Output the (x, y) coordinate of the center of the cell containing the given text.  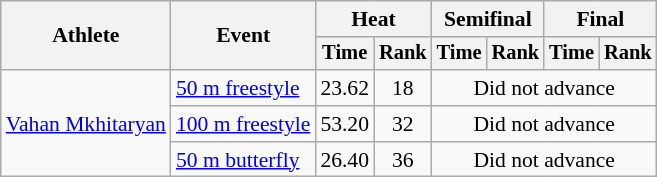
100 m freestyle (243, 124)
Semifinal (488, 19)
Vahan Mkhitaryan (86, 124)
Event (243, 36)
Athlete (86, 36)
32 (403, 124)
53.20 (344, 124)
50 m freestyle (243, 88)
18 (403, 88)
Heat (373, 19)
Final (600, 19)
23.62 (344, 88)
